Return the [X, Y] coordinate for the center point of the cell that contains the specified text.  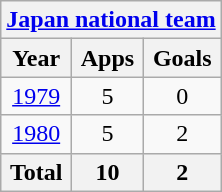
0 [182, 96]
10 [108, 172]
Total [36, 172]
Japan national team [111, 20]
1980 [36, 134]
Apps [108, 58]
1979 [36, 96]
Year [36, 58]
Goals [182, 58]
